Locate the cell with the specified text and output its [X, Y] center coordinate. 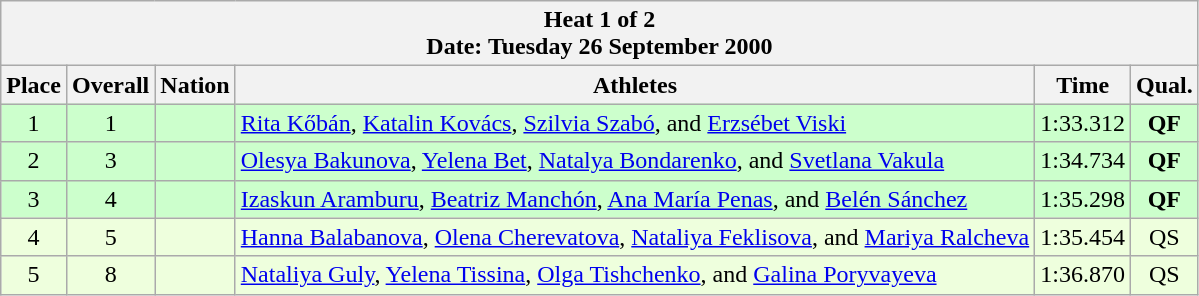
Place [34, 85]
Nation [195, 85]
Nataliya Guly, Yelena Tissina, Olga Tishchenko, and Galina Poryvayeva [634, 275]
1:36.870 [1083, 275]
8 [110, 275]
Athletes [634, 85]
Time [1083, 85]
2 [34, 161]
1:33.312 [1083, 123]
Hanna Balabanova, Olena Cherevatova, Nataliya Feklisova, and Mariya Ralcheva [634, 237]
Heat 1 of 2 Date: Tuesday 26 September 2000 [600, 34]
1:34.734 [1083, 161]
1:35.454 [1083, 237]
Olesya Bakunova, Yelena Bet, Natalya Bondarenko, and Svetlana Vakula [634, 161]
Overall [110, 85]
Izaskun Aramburu, Beatriz Manchón, Ana María Penas, and Belén Sánchez [634, 199]
Qual. [1164, 85]
1:35.298 [1083, 199]
Rita Kőbán, Katalin Kovács, Szilvia Szabó, and Erzsébet Viski [634, 123]
